From the cell containing the given text, extract its center point as [X, Y] coordinate. 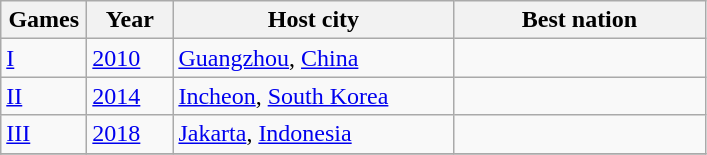
III [44, 134]
Games [44, 20]
Guangzhou, China [314, 58]
II [44, 96]
Jakarta, Indonesia [314, 134]
Year [130, 20]
2010 [130, 58]
2018 [130, 134]
Best nation [580, 20]
Host city [314, 20]
2014 [130, 96]
I [44, 58]
Incheon, South Korea [314, 96]
